For the text-containing cell, return its midpoint in (X, Y) coordinate format. 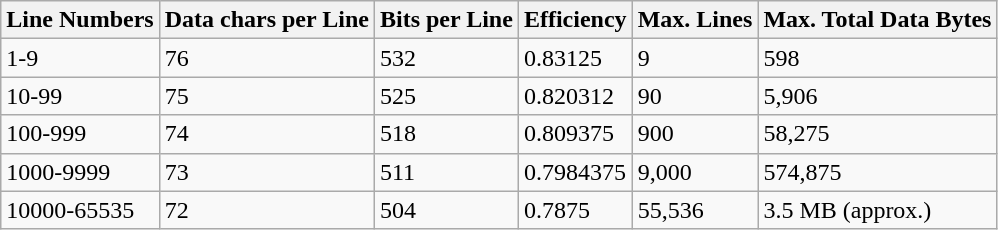
72 (266, 210)
1000-9999 (80, 172)
9,000 (695, 172)
Max. Lines (695, 20)
598 (878, 58)
900 (695, 134)
9 (695, 58)
511 (446, 172)
76 (266, 58)
0.7984375 (575, 172)
Max. Total Data Bytes (878, 20)
532 (446, 58)
Bits per Line (446, 20)
518 (446, 134)
10-99 (80, 96)
0.7875 (575, 210)
10000-65535 (80, 210)
1-9 (80, 58)
0.820312 (575, 96)
Efficiency (575, 20)
Data chars per Line (266, 20)
525 (446, 96)
55,536 (695, 210)
0.83125 (575, 58)
74 (266, 134)
90 (695, 96)
0.809375 (575, 134)
5,906 (878, 96)
58,275 (878, 134)
75 (266, 96)
3.5 MB (approx.) (878, 210)
574,875 (878, 172)
504 (446, 210)
Line Numbers (80, 20)
100-999 (80, 134)
73 (266, 172)
